Return [x, y] of the center of cell containing provided text 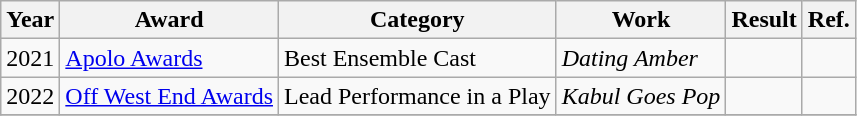
Year [30, 20]
Apolo Awards [170, 58]
Award [170, 20]
Ref. [828, 20]
Kabul Goes Pop [641, 96]
2022 [30, 96]
Result [764, 20]
Best Ensemble Cast [418, 58]
2021 [30, 58]
Off West End Awards [170, 96]
Dating Amber [641, 58]
Work [641, 20]
Lead Performance in a Play [418, 96]
Category [418, 20]
